Provide the [X, Y] coordinate of the cell's center where the given text is located.  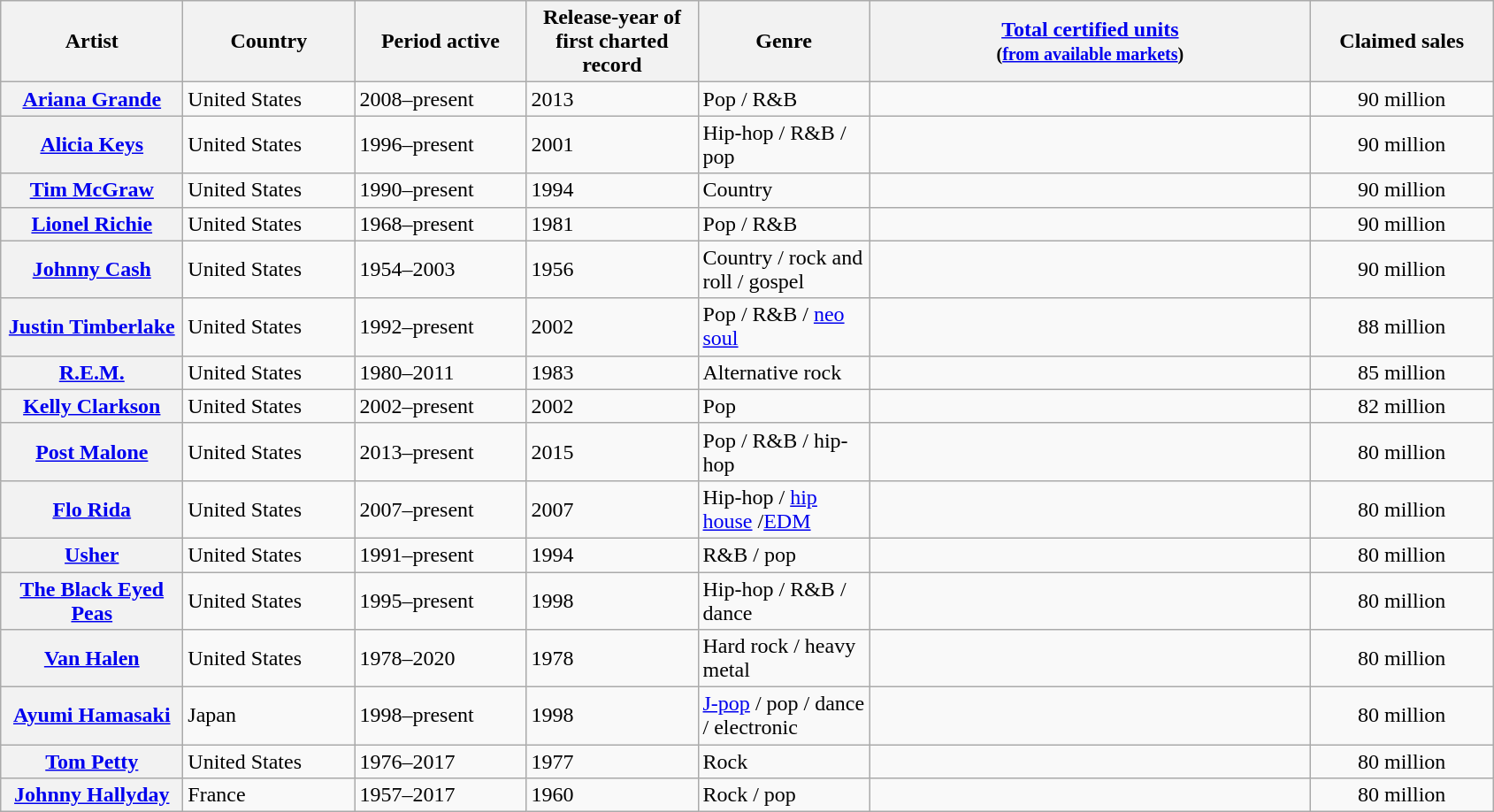
1957–2017 [441, 795]
Pop / R&B / neo soul [784, 327]
Hip-hop / R&B / dance [784, 600]
Usher [92, 555]
Kelly Clarkson [92, 406]
Claimed sales [1402, 42]
2013 [612, 99]
1978 [612, 658]
Tom Petty [92, 762]
1996–present [441, 145]
Ariana Grande [92, 99]
2002–present [441, 406]
Pop [784, 406]
1998–present [441, 716]
The Black Eyed Peas [92, 600]
Total certified units(from available markets) [1090, 42]
Release-year of first charted record [612, 42]
Genre [784, 42]
Alicia Keys [92, 145]
Country / rock and roll / gospel [784, 269]
1954–2003 [441, 269]
R.E.M. [92, 372]
Rock / pop [784, 795]
1956 [612, 269]
2013–present [441, 451]
Rock [784, 762]
Van Halen [92, 658]
Japan [269, 716]
2015 [612, 451]
Alternative rock [784, 372]
Artist [92, 42]
Post Malone [92, 451]
1980–2011 [441, 372]
Hip-hop / R&B / pop [784, 145]
1978–2020 [441, 658]
2007–present [441, 509]
1995–present [441, 600]
85 million [1402, 372]
1981 [612, 224]
2007 [612, 509]
2001 [612, 145]
R&B / pop [784, 555]
82 million [1402, 406]
Lionel Richie [92, 224]
1991–present [441, 555]
Pop / R&B / hip-hop [784, 451]
1983 [612, 372]
1976–2017 [441, 762]
88 million [1402, 327]
Ayumi Hamasaki [92, 716]
France [269, 795]
2008–present [441, 99]
Hard rock / heavy metal [784, 658]
Johnny Cash [92, 269]
Period active [441, 42]
Justin Timberlake [92, 327]
1960 [612, 795]
Johnny Hallyday [92, 795]
Hip-hop / hip house /EDM [784, 509]
1968–present [441, 224]
1992–present [441, 327]
1990–present [441, 190]
Flo Rida [92, 509]
1977 [612, 762]
Tim McGraw [92, 190]
J-pop / pop / dance / electronic [784, 716]
